Determine the [X, Y] coordinate at the center of the cell enclosing the given text.  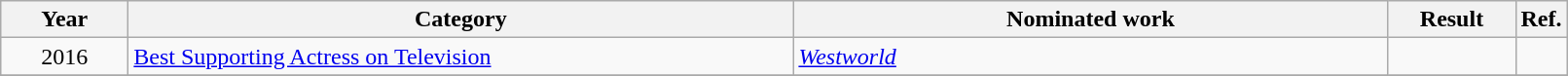
Year [64, 19]
Best Supporting Actress on Television [461, 57]
Category [461, 19]
Result [1452, 19]
2016 [64, 57]
Ref. [1542, 19]
Nominated work [1090, 19]
Westworld [1090, 57]
